Search for the cell housing the specified text and yield its (X, Y) center coordinate. 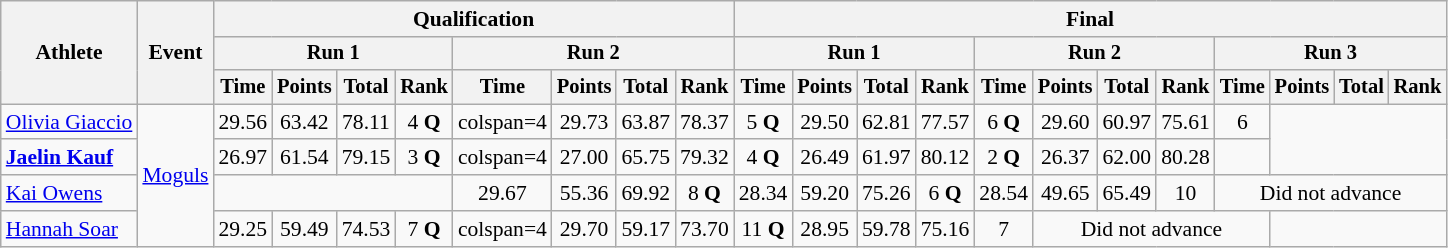
Olivia Giaccio (70, 122)
Athlete (70, 52)
28.95 (824, 229)
80.28 (1186, 158)
Final (1090, 19)
69.92 (646, 193)
26.49 (824, 158)
6 (1242, 122)
63.42 (304, 122)
29.73 (584, 122)
28.54 (1004, 193)
60.97 (1126, 122)
79.15 (366, 158)
78.37 (704, 122)
26.97 (242, 158)
61.97 (886, 158)
Qualification (473, 19)
63.87 (646, 122)
73.70 (704, 229)
65.49 (1126, 193)
29.60 (1065, 122)
Hannah Soar (70, 229)
75.26 (886, 193)
79.32 (704, 158)
26.37 (1065, 158)
7 (1004, 229)
61.54 (304, 158)
Moguls (175, 175)
59.17 (646, 229)
2 Q (1004, 158)
8 Q (704, 193)
59.78 (886, 229)
Event (175, 52)
55.36 (584, 193)
29.56 (242, 122)
62.00 (1126, 158)
29.70 (584, 229)
75.61 (1186, 122)
29.25 (242, 229)
78.11 (366, 122)
59.20 (824, 193)
11 Q (764, 229)
75.16 (946, 229)
5 Q (764, 122)
62.81 (886, 122)
Run 3 (1330, 54)
3 Q (424, 158)
77.57 (946, 122)
27.00 (584, 158)
Kai Owens (70, 193)
65.75 (646, 158)
49.65 (1065, 193)
74.53 (366, 229)
29.50 (824, 122)
59.49 (304, 229)
28.34 (764, 193)
80.12 (946, 158)
Jaelin Kauf (70, 158)
10 (1186, 193)
7 Q (424, 229)
29.67 (502, 193)
